Identify which cell holds the provided text, then report its [X, Y] central coordinate. 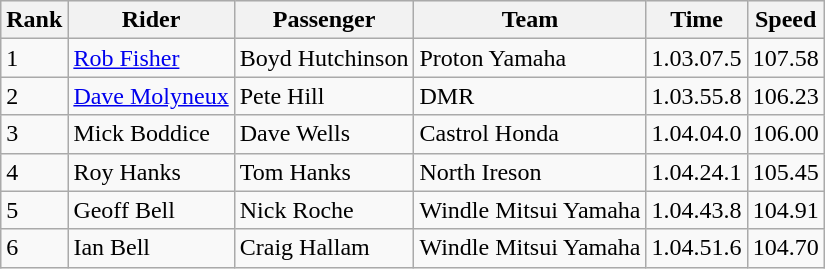
105.45 [786, 172]
1.04.43.8 [696, 210]
106.00 [786, 134]
Dave Molyneux [151, 96]
Speed [786, 20]
5 [34, 210]
1.04.04.0 [696, 134]
Rank [34, 20]
1.03.55.8 [696, 96]
Pete Hill [324, 96]
104.91 [786, 210]
Dave Wells [324, 134]
Time [696, 20]
Rider [151, 20]
104.70 [786, 248]
Tom Hanks [324, 172]
Team [530, 20]
Boyd Hutchinson [324, 58]
Roy Hanks [151, 172]
107.58 [786, 58]
Nick Roche [324, 210]
1.04.24.1 [696, 172]
DMR [530, 96]
Geoff Bell [151, 210]
Mick Boddice [151, 134]
Ian Bell [151, 248]
1 [34, 58]
Rob Fisher [151, 58]
North Ireson [530, 172]
1.04.51.6 [696, 248]
Proton Yamaha [530, 58]
1.03.07.5 [696, 58]
4 [34, 172]
3 [34, 134]
6 [34, 248]
Passenger [324, 20]
2 [34, 96]
Craig Hallam [324, 248]
Castrol Honda [530, 134]
106.23 [786, 96]
